Detect which cell encompasses the target text, then output its (x, y) center coordinate. 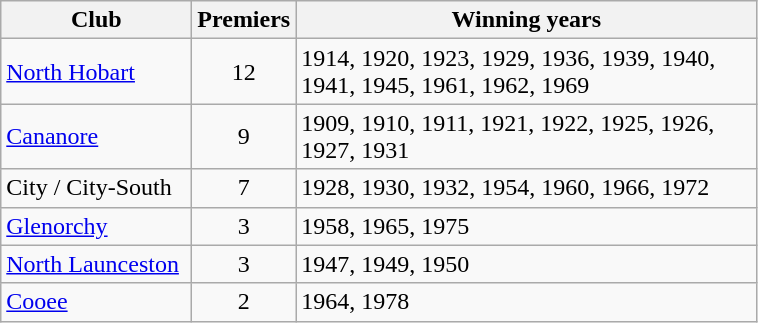
Glenorchy (96, 226)
12 (244, 72)
1958, 1965, 1975 (526, 226)
9 (244, 136)
1909, 1910, 1911, 1921, 1922, 1925, 1926, 1927, 1931 (526, 136)
Winning years (526, 20)
1964, 1978 (526, 302)
1914, 1920, 1923, 1929, 1936, 1939, 1940, 1941, 1945, 1961, 1962, 1969 (526, 72)
1947, 1949, 1950 (526, 264)
North Launceston (96, 264)
2 (244, 302)
7 (244, 188)
Cananore (96, 136)
Club (96, 20)
Premiers (244, 20)
North Hobart (96, 72)
Cooee (96, 302)
City / City-South (96, 188)
1928, 1930, 1932, 1954, 1960, 1966, 1972 (526, 188)
